Output the [x, y] coordinate of the center of the cell containing the given text.  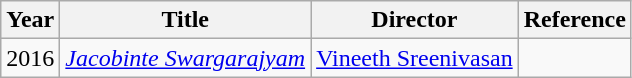
Vineeth Sreenivasan [415, 58]
Year [30, 20]
Title [186, 20]
Reference [574, 20]
Director [415, 20]
Jacobinte Swargarajyam [186, 58]
2016 [30, 58]
